Capture the cell that displays the provided text and extract its [X, Y] central coordinate. 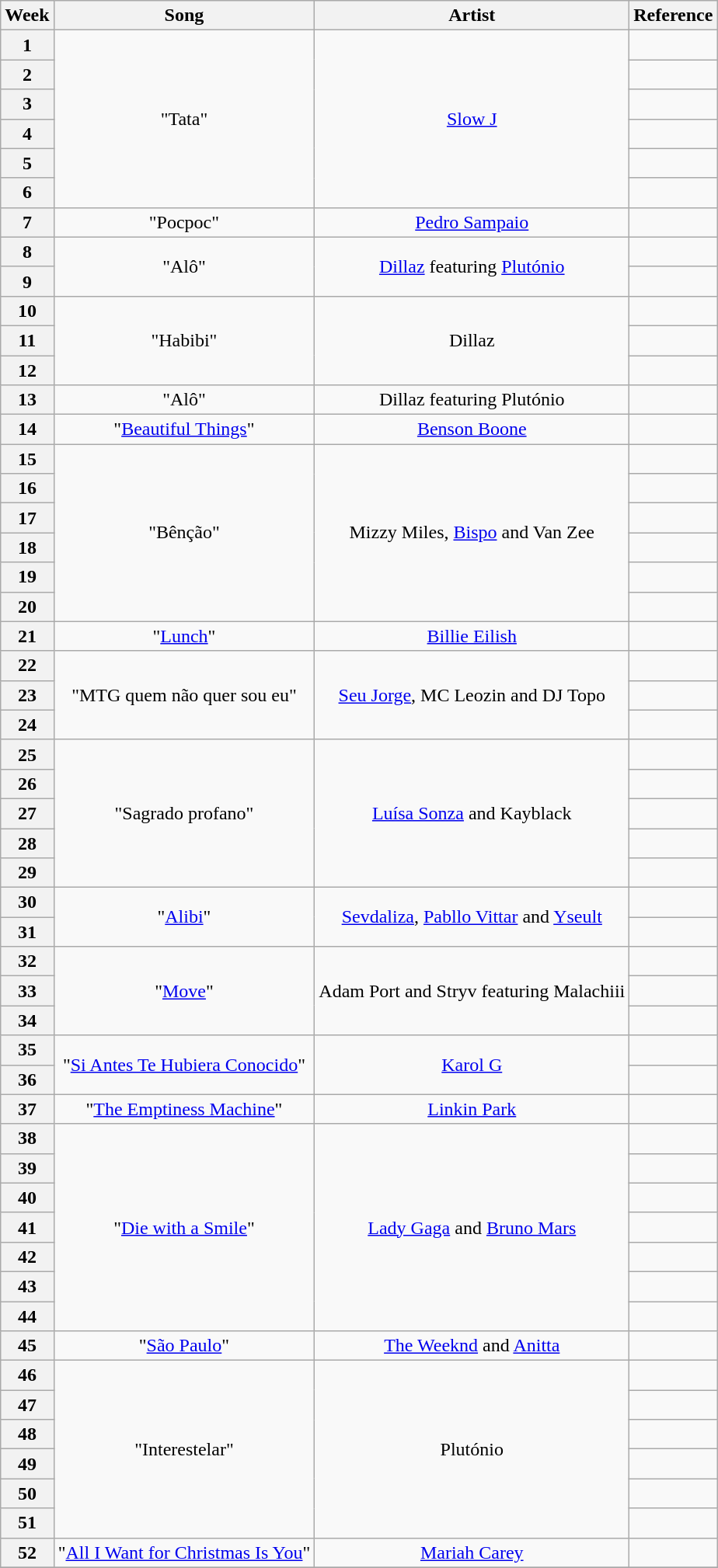
48 [27, 1434]
34 [27, 1020]
30 [27, 902]
16 [27, 488]
14 [27, 429]
"The Emptiness Machine" [184, 1109]
4 [27, 134]
22 [27, 666]
45 [27, 1346]
Karol G [472, 1065]
"Habibi" [184, 340]
24 [27, 725]
51 [27, 1523]
19 [27, 577]
Benson Boone [472, 429]
5 [27, 163]
"Sagrado profano" [184, 813]
"Lunch" [184, 636]
36 [27, 1080]
Seu Jorge, MC Leozin and DJ Topo [472, 695]
Week [27, 16]
43 [27, 1286]
Reference [673, 16]
Song [184, 16]
17 [27, 518]
Mariah Carey [472, 1552]
"São Paulo" [184, 1346]
"MTG quem não quer sou eu" [184, 695]
Lady Gaga and Bruno Mars [472, 1227]
Luísa Sonza and Kayblack [472, 813]
"Interestelar" [184, 1449]
Linkin Park [472, 1109]
35 [27, 1050]
39 [27, 1168]
Artist [472, 16]
"Move" [184, 991]
9 [27, 281]
13 [27, 400]
10 [27, 311]
Billie Eilish [472, 636]
18 [27, 548]
49 [27, 1464]
8 [27, 252]
"Die with a Smile" [184, 1227]
11 [27, 340]
"Tata" [184, 119]
"Bênção" [184, 533]
"Beautiful Things" [184, 429]
20 [27, 607]
Slow J [472, 119]
1 [27, 45]
42 [27, 1257]
Dillaz [472, 340]
41 [27, 1227]
Plutónio [472, 1449]
52 [27, 1552]
Sevdaliza, Pabllo Vittar and Yseult [472, 917]
7 [27, 222]
38 [27, 1139]
23 [27, 695]
3 [27, 104]
The Weeknd and Anitta [472, 1346]
26 [27, 784]
"Pocpoc" [184, 222]
37 [27, 1109]
46 [27, 1375]
Adam Port and Stryv featuring Malachiii [472, 991]
27 [27, 813]
"All I Want for Christmas Is You" [184, 1552]
29 [27, 873]
15 [27, 459]
28 [27, 843]
44 [27, 1316]
32 [27, 961]
Mizzy Miles, Bispo and Van Zee [472, 533]
31 [27, 932]
40 [27, 1198]
33 [27, 991]
47 [27, 1405]
50 [27, 1493]
12 [27, 370]
"Si Antes Te Hubiera Conocido" [184, 1065]
6 [27, 193]
2 [27, 75]
21 [27, 636]
Pedro Sampaio [472, 222]
25 [27, 754]
"Alibi" [184, 917]
